Detect which cell encompasses the target text, then output its [X, Y] center coordinate. 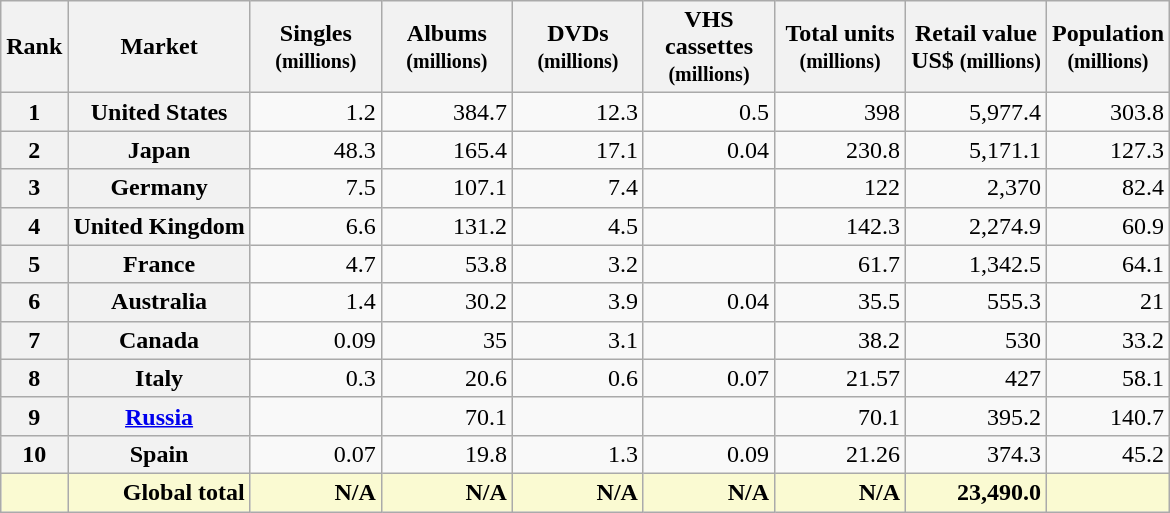
1,342.5 [976, 264]
5 [34, 264]
530 [976, 340]
0.5 [708, 112]
Market [159, 47]
303.8 [1108, 112]
10 [34, 454]
1.3 [578, 454]
6.6 [316, 226]
Singles (millions) [316, 47]
60.9 [1108, 226]
0.3 [316, 378]
82.4 [1108, 188]
6 [34, 302]
4 [34, 226]
United States [159, 112]
398 [840, 112]
374.3 [976, 454]
21.26 [840, 454]
Germany [159, 188]
United Kingdom [159, 226]
45.2 [1108, 454]
1.4 [316, 302]
48.3 [316, 150]
Spain [159, 454]
France [159, 264]
Total units (millions) [840, 47]
61.7 [840, 264]
Retail valueUS$ (millions) [976, 47]
2 [34, 150]
230.8 [840, 150]
131.2 [446, 226]
2,274.9 [976, 226]
5,977.4 [976, 112]
555.3 [976, 302]
3.1 [578, 340]
5,171.1 [976, 150]
21 [1108, 302]
23,490.0 [976, 492]
64.1 [1108, 264]
3 [34, 188]
384.7 [446, 112]
1.2 [316, 112]
35 [446, 340]
142.3 [840, 226]
17.1 [578, 150]
9 [34, 416]
140.7 [1108, 416]
Global total [159, 492]
VHS cassettes (millions) [708, 47]
7 [34, 340]
4.7 [316, 264]
33.2 [1108, 340]
3.2 [578, 264]
Rank [34, 47]
30.2 [446, 302]
7.5 [316, 188]
Russia [159, 416]
20.6 [446, 378]
21.57 [840, 378]
19.8 [446, 454]
122 [840, 188]
1 [34, 112]
427 [976, 378]
DVDs (millions) [578, 47]
395.2 [976, 416]
38.2 [840, 340]
Japan [159, 150]
Albums (millions) [446, 47]
Canada [159, 340]
Italy [159, 378]
165.4 [446, 150]
53.8 [446, 264]
4.5 [578, 226]
2,370 [976, 188]
0.6 [578, 378]
127.3 [1108, 150]
3.9 [578, 302]
107.1 [446, 188]
35.5 [840, 302]
Population(millions) [1108, 47]
12.3 [578, 112]
8 [34, 378]
58.1 [1108, 378]
7.4 [578, 188]
Australia [159, 302]
